Identify which cell holds the provided text, then report its (X, Y) central coordinate. 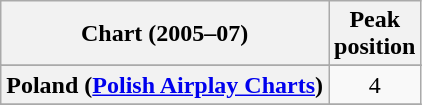
4 (375, 85)
Chart (2005–07) (165, 34)
Poland (Polish Airplay Charts) (165, 85)
Peakposition (375, 34)
